Capture the cell that displays the provided text and extract its (X, Y) central coordinate. 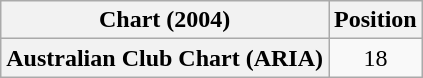
18 (375, 58)
Australian Club Chart (ARIA) (165, 58)
Chart (2004) (165, 20)
Position (375, 20)
